Output the [X, Y] coordinate of the center of the cell containing the given text.  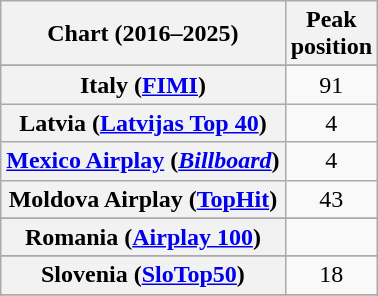
Peakposition [331, 34]
Mexico Airplay (Billboard) [143, 161]
Italy (FIMI) [143, 85]
91 [331, 85]
Romania (Airplay 100) [143, 237]
Moldova Airplay (TopHit) [143, 199]
Latvia (Latvijas Top 40) [143, 123]
43 [331, 199]
Chart (2016–2025) [143, 34]
18 [331, 275]
Slovenia (SloTop50) [143, 275]
